Output the [x, y] coordinate of the center of the cell containing the given text.  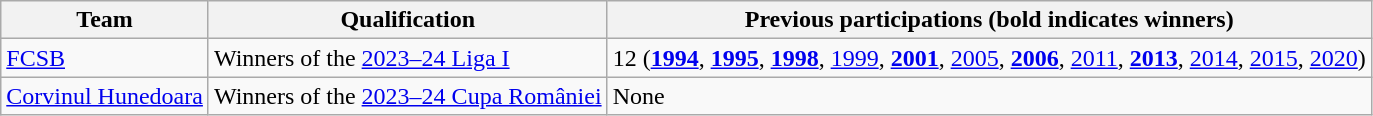
Qualification [408, 20]
Corvinul Hunedoara [105, 96]
Team [105, 20]
12 (1994, 1995, 1998, 1999, 2001, 2005, 2006, 2011, 2013, 2014, 2015, 2020) [989, 58]
None [989, 96]
Winners of the 2023–24 Cupa României [408, 96]
Winners of the 2023–24 Liga I [408, 58]
Previous participations (bold indicates winners) [989, 20]
FCSB [105, 58]
